Return (x, y) of the center of cell containing provided text 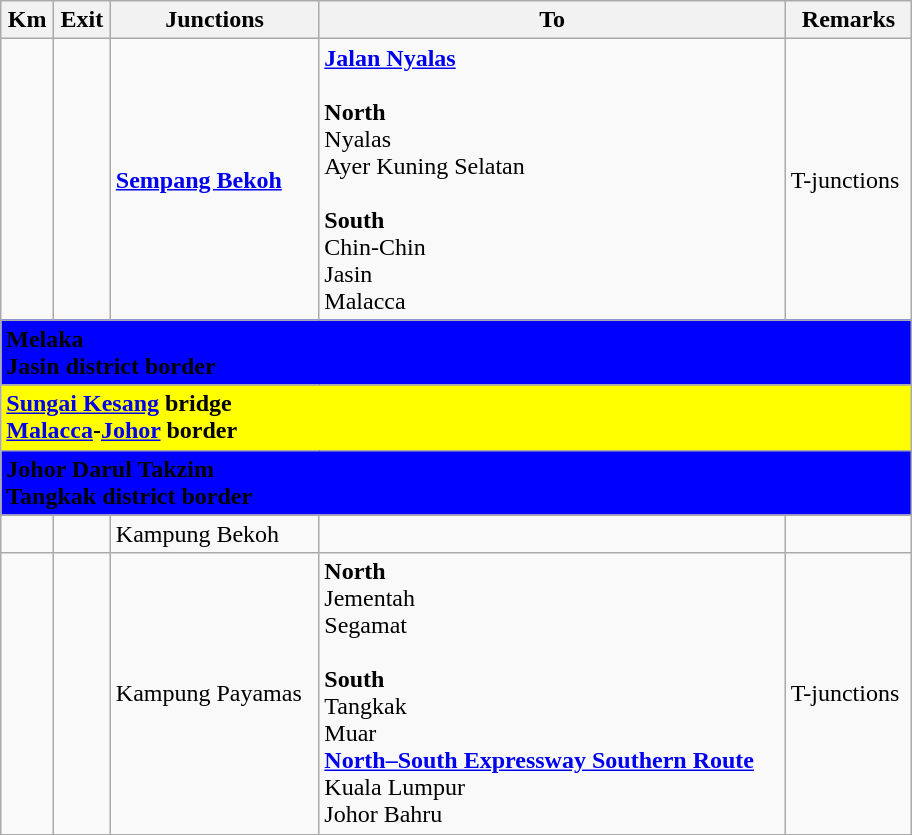
To (552, 20)
MelakaJasin district border (456, 352)
Sungai Kesang bridgeMalacca-Johor border (456, 418)
Kampung Bekoh (214, 534)
Junctions (214, 20)
North Jementah SegamatSouth Tangkak Muar North–South Expressway Southern RouteKuala LumpurJohor Bahru (552, 694)
Kampung Payamas (214, 694)
Km (28, 20)
Johor Darul TakzimTangkak district border (456, 482)
Exit (82, 20)
Remarks (848, 20)
Jalan NyalasNorthNyalasAyer Kuning SelatanSouthChin-ChinJasinMalacca (552, 180)
Sempang Bekoh (214, 180)
